For the text-containing cell, return its midpoint in (x, y) coordinate format. 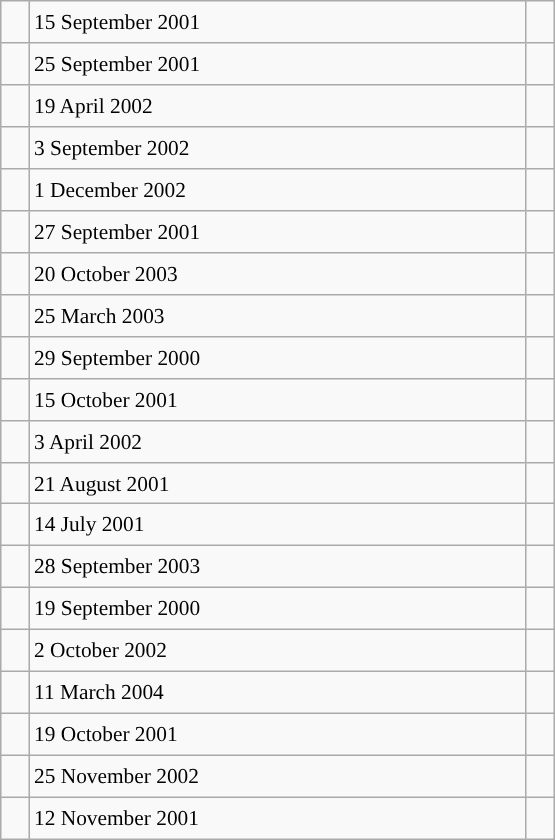
3 September 2002 (278, 148)
14 July 2001 (278, 525)
12 November 2001 (278, 818)
29 September 2000 (278, 357)
21 August 2001 (278, 483)
27 September 2001 (278, 232)
15 September 2001 (278, 22)
11 March 2004 (278, 693)
25 March 2003 (278, 315)
19 October 2001 (278, 735)
1 December 2002 (278, 190)
19 April 2002 (278, 106)
15 October 2001 (278, 399)
25 September 2001 (278, 64)
2 October 2002 (278, 651)
19 September 2000 (278, 609)
20 October 2003 (278, 274)
28 September 2003 (278, 567)
3 April 2002 (278, 441)
25 November 2002 (278, 776)
